Search for the cell housing the specified text and yield its [X, Y] center coordinate. 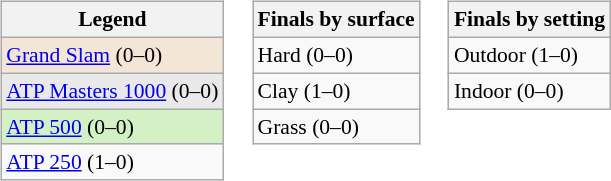
Legend [112, 20]
Indoor (0–0) [530, 91]
Grass (0–0) [336, 127]
Hard (0–0) [336, 55]
ATP Masters 1000 (0–0) [112, 91]
Clay (1–0) [336, 91]
Grand Slam (0–0) [112, 55]
Outdoor (1–0) [530, 55]
Finals by surface [336, 20]
ATP 500 (0–0) [112, 127]
Finals by setting [530, 20]
ATP 250 (1–0) [112, 162]
